Scan for the cell matching the given text and deliver its (x, y) coordinate at center. 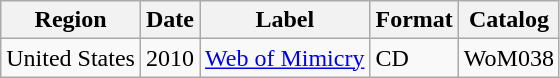
Date (170, 20)
2010 (170, 58)
CD (414, 58)
Catalog (508, 20)
Label (285, 20)
WoM038 (508, 58)
Web of Mimicry (285, 58)
Region (71, 20)
Format (414, 20)
United States (71, 58)
